Pinpoint the cell where the given text exists, returning its (X, Y) midpoint coordinate. 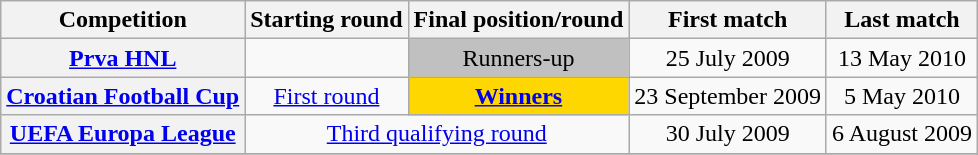
25 July 2009 (728, 58)
Last match (902, 20)
Runners-up (518, 58)
UEFA Europa League (123, 134)
Competition (123, 20)
First round (326, 96)
Winners (518, 96)
23 September 2009 (728, 96)
5 May 2010 (902, 96)
Prva HNL (123, 58)
6 August 2009 (902, 134)
30 July 2009 (728, 134)
Starting round (326, 20)
Croatian Football Cup (123, 96)
13 May 2010 (902, 58)
First match (728, 20)
Final position/round (518, 20)
Third qualifying round (437, 134)
